Capture the cell that displays the provided text and extract its [X, Y] central coordinate. 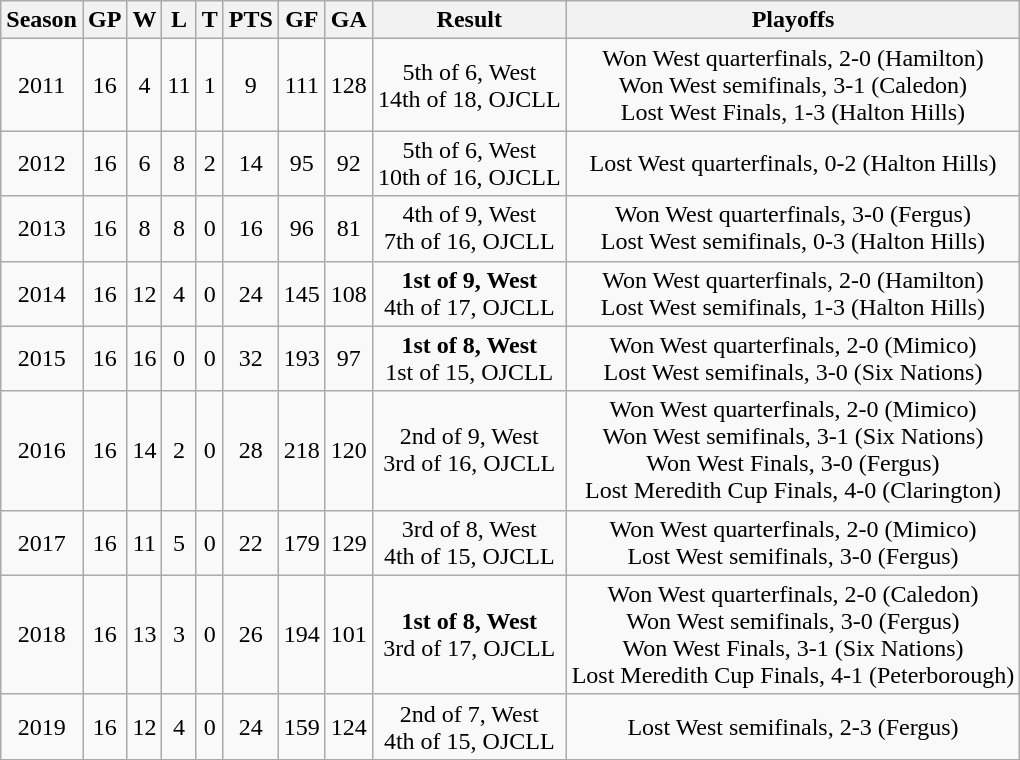
Lost West quarterfinals, 0-2 (Halton Hills) [793, 164]
Won West quarterfinals, 2-0 (Hamilton)Won West semifinals, 3-1 (Caledon) Lost West Finals, 1-3 (Halton Hills) [793, 85]
2013 [42, 228]
124 [348, 726]
81 [348, 228]
Season [42, 20]
Won West quarterfinals, 2-0 (Hamilton)Lost West semifinals, 1-3 (Halton Hills) [793, 294]
Won West quarterfinals, 3-0 (Fergus)Lost West semifinals, 0-3 (Halton Hills) [793, 228]
Result [469, 20]
L [179, 20]
4th of 9, West7th of 16, OJCLL [469, 228]
1st of 9, West4th of 17, OJCLL [469, 294]
PTS [250, 20]
GP [104, 20]
2018 [42, 634]
Lost West semifinals, 2-3 (Fergus) [793, 726]
26 [250, 634]
13 [144, 634]
3rd of 8, West4th of 15, OJCLL [469, 542]
159 [302, 726]
2019 [42, 726]
1st of 8, West1st of 15, OJCLL [469, 358]
5 [179, 542]
Won West quarterfinals, 2-0 (Mimico)Won West semifinals, 3-1 (Six Nations)Won West Finals, 3-0 (Fergus)Lost Meredith Cup Finals, 4-0 (Clarington) [793, 450]
218 [302, 450]
22 [250, 542]
97 [348, 358]
128 [348, 85]
6 [144, 164]
Won West quarterfinals, 2-0 (Caledon)Won West semifinals, 3-0 (Fergus)Won West Finals, 3-1 (Six Nations)Lost Meredith Cup Finals, 4-1 (Peterborough) [793, 634]
3 [179, 634]
5th of 6, West14th of 18, OJCLL [469, 85]
2012 [42, 164]
T [210, 20]
2017 [42, 542]
2011 [42, 85]
GA [348, 20]
1st of 8, West3rd of 17, OJCLL [469, 634]
2014 [42, 294]
92 [348, 164]
32 [250, 358]
193 [302, 358]
W [144, 20]
GF [302, 20]
Playoffs [793, 20]
1 [210, 85]
2016 [42, 450]
2015 [42, 358]
145 [302, 294]
2nd of 7, West4th of 15, OJCLL [469, 726]
120 [348, 450]
9 [250, 85]
28 [250, 450]
108 [348, 294]
179 [302, 542]
101 [348, 634]
129 [348, 542]
111 [302, 85]
96 [302, 228]
5th of 6, West10th of 16, OJCLL [469, 164]
2nd of 9, West3rd of 16, OJCLL [469, 450]
Won West quarterfinals, 2-0 (Mimico)Lost West semifinals, 3-0 (Six Nations) [793, 358]
194 [302, 634]
95 [302, 164]
Won West quarterfinals, 2-0 (Mimico)Lost West semifinals, 3-0 (Fergus) [793, 542]
